Return [x, y] of the center of cell containing provided text 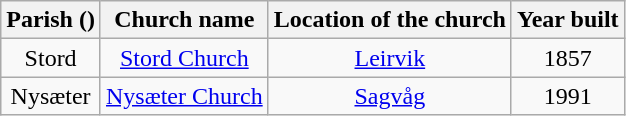
Nysæter [51, 96]
Year built [568, 20]
1991 [568, 96]
Stord Church [184, 58]
Parish () [51, 20]
Location of the church [390, 20]
Stord [51, 58]
1857 [568, 58]
Nysæter Church [184, 96]
Leirvik [390, 58]
Sagvåg [390, 96]
Church name [184, 20]
